Provide the (x, y) coordinate of the cell's center where the given text is located.  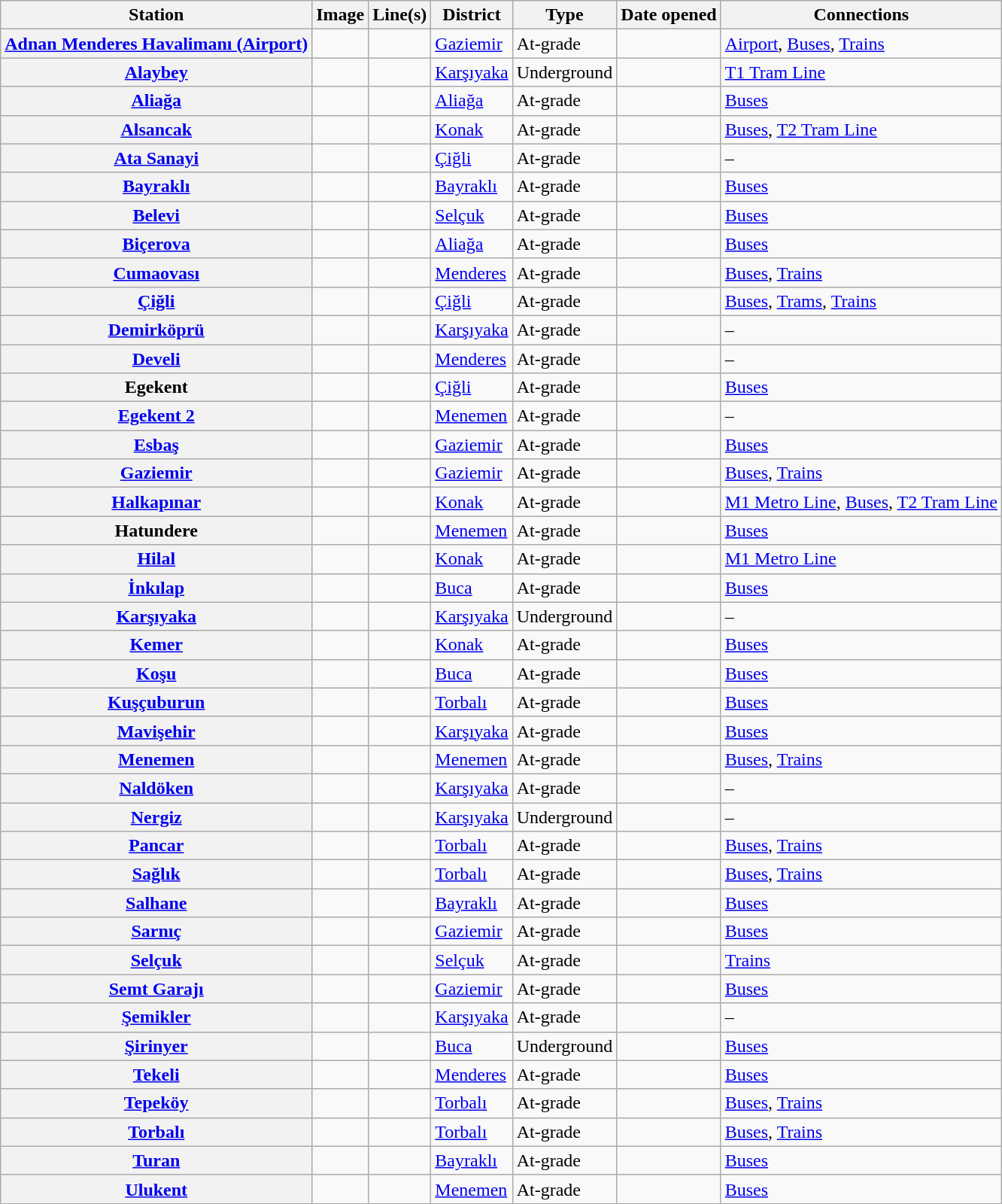
Koşu (156, 673)
Belevi (156, 215)
Semt Garajı (156, 989)
Type (564, 15)
Şirinyer (156, 1046)
Sağlık (156, 874)
Kemer (156, 645)
Mavişehir (156, 731)
Demirköprü (156, 330)
Nergiz (156, 816)
Ata Sanayi (156, 158)
Kuşçuburun (156, 702)
Develi (156, 359)
Egekent (156, 388)
Buses, Trams, Trains (861, 301)
Hatundere (156, 531)
Tepeköy (156, 1103)
Pancar (156, 846)
Image (340, 15)
Egekent 2 (156, 416)
Tekeli (156, 1075)
Alaybey (156, 72)
İnkılap (156, 588)
Station (156, 15)
Alsancak (156, 129)
Trains (861, 960)
Hilal (156, 559)
T1 Tram Line (861, 72)
Cumaovası (156, 272)
Halkapınar (156, 502)
M1 Metro Line, Buses, T2 Tram Line (861, 502)
District (472, 15)
Adnan Menderes Havalimanı (Airport) (156, 44)
Airport, Buses, Trains (861, 44)
Naldöken (156, 788)
Line(s) (400, 15)
Salhane (156, 903)
Turan (156, 1160)
Biçerova (156, 244)
Date opened (669, 15)
Şemikler (156, 1017)
Buses, T2 Tram Line (861, 129)
Sarnıç (156, 932)
M1 Metro Line (861, 559)
Esbaş (156, 445)
Connections (861, 15)
Ulukent (156, 1189)
